Determine the (X, Y) coordinate at the center of the cell enclosing the given text.  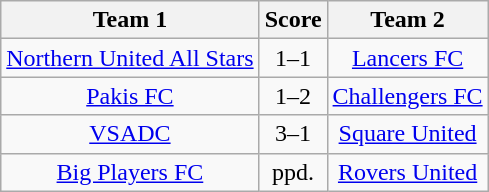
Score (293, 20)
Pakis FC (130, 96)
Team 2 (408, 20)
Big Players FC (130, 172)
Challengers FC (408, 96)
Lancers FC (408, 58)
Square United (408, 134)
VSADC (130, 134)
ppd. (293, 172)
1–2 (293, 96)
Northern United All Stars (130, 58)
Team 1 (130, 20)
3–1 (293, 134)
Rovers United (408, 172)
1–1 (293, 58)
